For the text-containing cell, return its midpoint in (x, y) coordinate format. 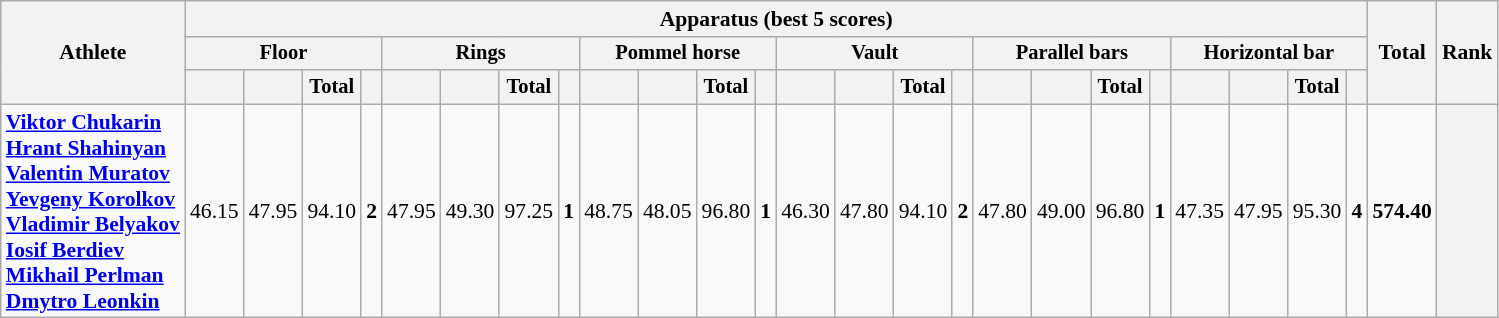
Rank (1468, 52)
48.75 (608, 211)
49.30 (470, 211)
95.30 (1318, 211)
Vault (874, 54)
49.00 (1062, 211)
48.05 (668, 211)
Apparatus (best 5 scores) (776, 19)
97.25 (528, 211)
Athlete (93, 52)
574.40 (1402, 211)
Floor (284, 54)
Rings (480, 54)
Pommel horse (678, 54)
Viktor ChukarinHrant ShahinyanValentin MuratovYevgeny KorolkovVladimir BelyakovIosif BerdievMikhail PerlmanDmytro Leonkin (93, 211)
46.30 (806, 211)
4 (1356, 211)
47.35 (1200, 211)
46.15 (214, 211)
Parallel bars (1072, 54)
Horizontal bar (1268, 54)
